Determine the (X, Y) coordinate at the center of the cell enclosing the given text.  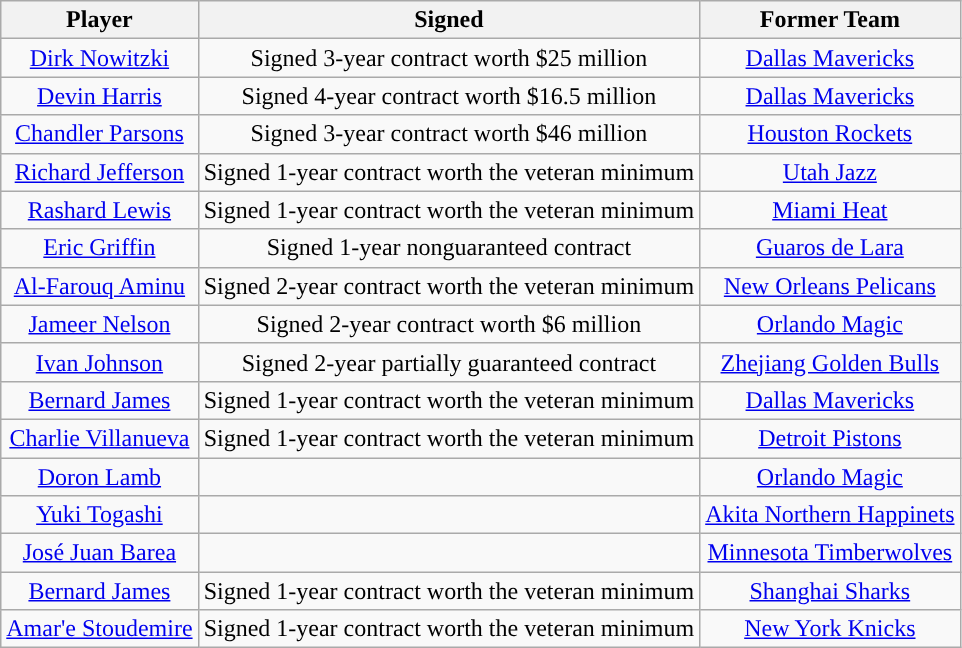
Amar'e Stoudemire (100, 629)
Ivan Johnson (100, 362)
Signed 2-year contract worth the veteran minimum (449, 286)
Player (100, 20)
Guaros de Lara (830, 248)
Signed 2-year contract worth $6 million (449, 324)
Signed 1-year nonguaranteed contract (449, 248)
Former Team (830, 20)
Signed 4-year contract worth $16.5 million (449, 96)
New Orleans Pelicans (830, 286)
Minnesota Timberwolves (830, 553)
New York Knicks (830, 629)
Zhejiang Golden Bulls (830, 362)
José Juan Barea (100, 553)
Doron Lamb (100, 477)
Rashard Lewis (100, 210)
Signed 3-year contract worth $25 million (449, 58)
Devin Harris (100, 96)
Yuki Togashi (100, 515)
Chandler Parsons (100, 134)
Jameer Nelson (100, 324)
Shanghai Sharks (830, 591)
Signed (449, 20)
Signed 3-year contract worth $46 million (449, 134)
Houston Rockets (830, 134)
Miami Heat (830, 210)
Akita Northern Happinets (830, 515)
Dirk Nowitzki (100, 58)
Signed 2-year partially guaranteed contract (449, 362)
Al-Farouq Aminu (100, 286)
Charlie Villanueva (100, 438)
Utah Jazz (830, 172)
Richard Jefferson (100, 172)
Eric Griffin (100, 248)
Detroit Pistons (830, 438)
